Return [x, y] of the center of cell containing provided text 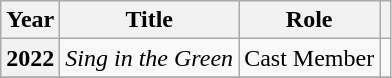
Cast Member [310, 58]
Year [30, 20]
Role [310, 20]
2022 [30, 58]
Title [150, 20]
Sing in the Green [150, 58]
